Detect which cell encompasses the target text, then output its [x, y] center coordinate. 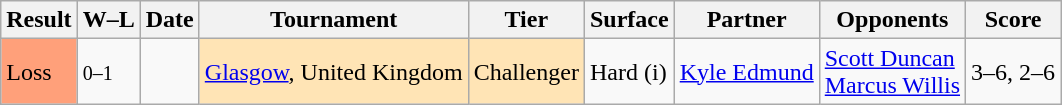
Opponents [892, 20]
Hard (i) [629, 72]
Challenger [526, 72]
W–L [108, 20]
Glasgow, United Kingdom [334, 72]
Score [1014, 20]
Tier [526, 20]
Scott Duncan Marcus Willis [892, 72]
Tournament [334, 20]
Loss [39, 72]
Kyle Edmund [746, 72]
Surface [629, 20]
0–1 [108, 72]
3–6, 2–6 [1014, 72]
Partner [746, 20]
Result [39, 20]
Date [170, 20]
